Extract the [X, Y] coordinate from the center of the cell holding the provided text.  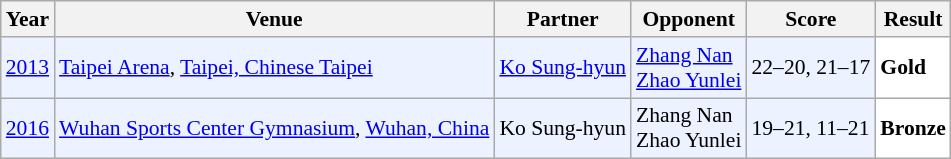
Result [913, 19]
Partner [562, 19]
Score [810, 19]
Bronze [913, 128]
Taipei Arena, Taipei, Chinese Taipei [274, 68]
Wuhan Sports Center Gymnasium, Wuhan, China [274, 128]
2016 [28, 128]
2013 [28, 68]
Opponent [688, 19]
19–21, 11–21 [810, 128]
Venue [274, 19]
Year [28, 19]
22–20, 21–17 [810, 68]
Gold [913, 68]
